Scan for the cell matching the given text and deliver its [X, Y] coordinate at center. 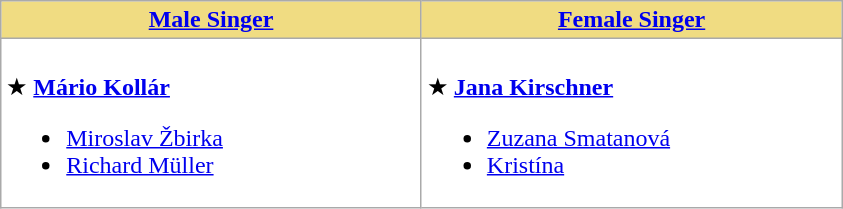
Female Singer [632, 20]
★ Jana KirschnerZuzana SmatanováKristína [632, 124]
Male Singer [212, 20]
★ Mário KollárMiroslav ŽbirkaRichard Müller [212, 124]
